Provide the [X, Y] coordinate of the cell's center where the given text is located.  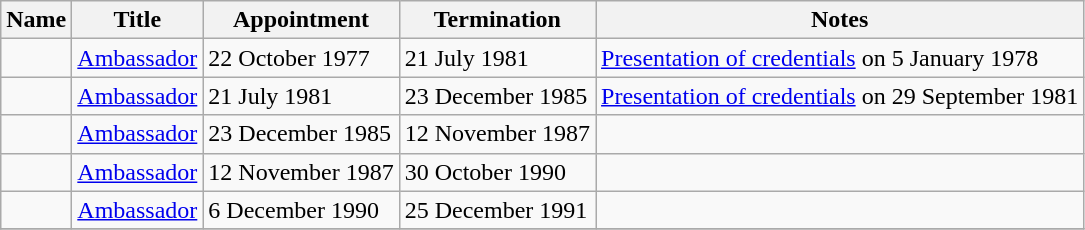
30 October 1990 [497, 172]
Name [36, 20]
22 October 1977 [301, 58]
Notes [840, 20]
25 December 1991 [497, 210]
Termination [497, 20]
6 December 1990 [301, 210]
Presentation of credentials on 5 January 1978 [840, 58]
Presentation of credentials on 29 September 1981 [840, 96]
Appointment [301, 20]
Title [138, 20]
